Return the [x, y] coordinate for the center point of the cell that contains the specified text.  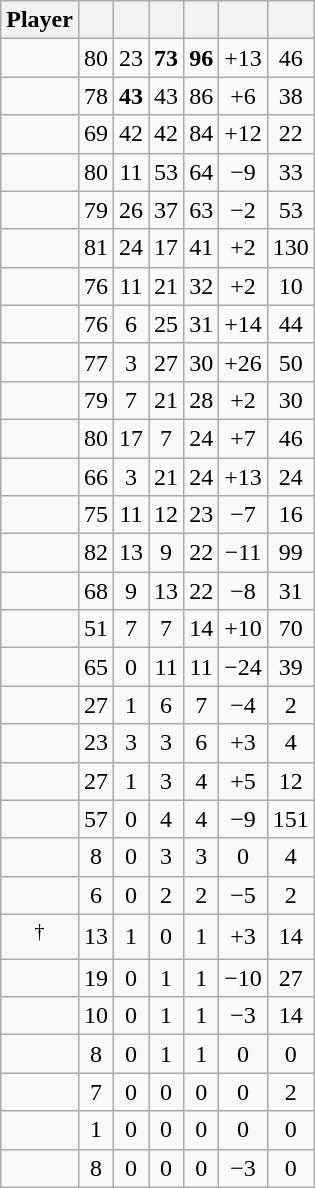
63 [202, 210]
86 [202, 96]
+7 [244, 438]
−11 [244, 553]
19 [96, 978]
16 [290, 515]
−5 [244, 895]
66 [96, 477]
37 [166, 210]
57 [96, 819]
96 [202, 58]
32 [202, 286]
Player [40, 20]
† [40, 936]
+5 [244, 781]
130 [290, 248]
−8 [244, 591]
64 [202, 172]
+14 [244, 324]
73 [166, 58]
69 [96, 134]
+10 [244, 629]
75 [96, 515]
41 [202, 248]
25 [166, 324]
51 [96, 629]
−4 [244, 705]
151 [290, 819]
65 [96, 667]
70 [290, 629]
−7 [244, 515]
39 [290, 667]
28 [202, 400]
+12 [244, 134]
68 [96, 591]
−10 [244, 978]
77 [96, 362]
84 [202, 134]
78 [96, 96]
99 [290, 553]
38 [290, 96]
82 [96, 553]
26 [132, 210]
33 [290, 172]
81 [96, 248]
44 [290, 324]
−24 [244, 667]
+6 [244, 96]
50 [290, 362]
−2 [244, 210]
+26 [244, 362]
